Determine the (X, Y) coordinate at the center of the cell enclosing the given text.  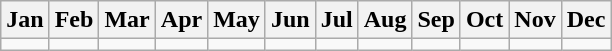
May (237, 20)
Jul (336, 20)
Nov (535, 20)
Oct (484, 20)
Feb (74, 20)
Apr (181, 20)
Aug (385, 20)
Jan (25, 20)
Dec (586, 20)
Mar (127, 20)
Sep (436, 20)
Jun (290, 20)
